Scan for the cell matching the given text and deliver its [x, y] coordinate at center. 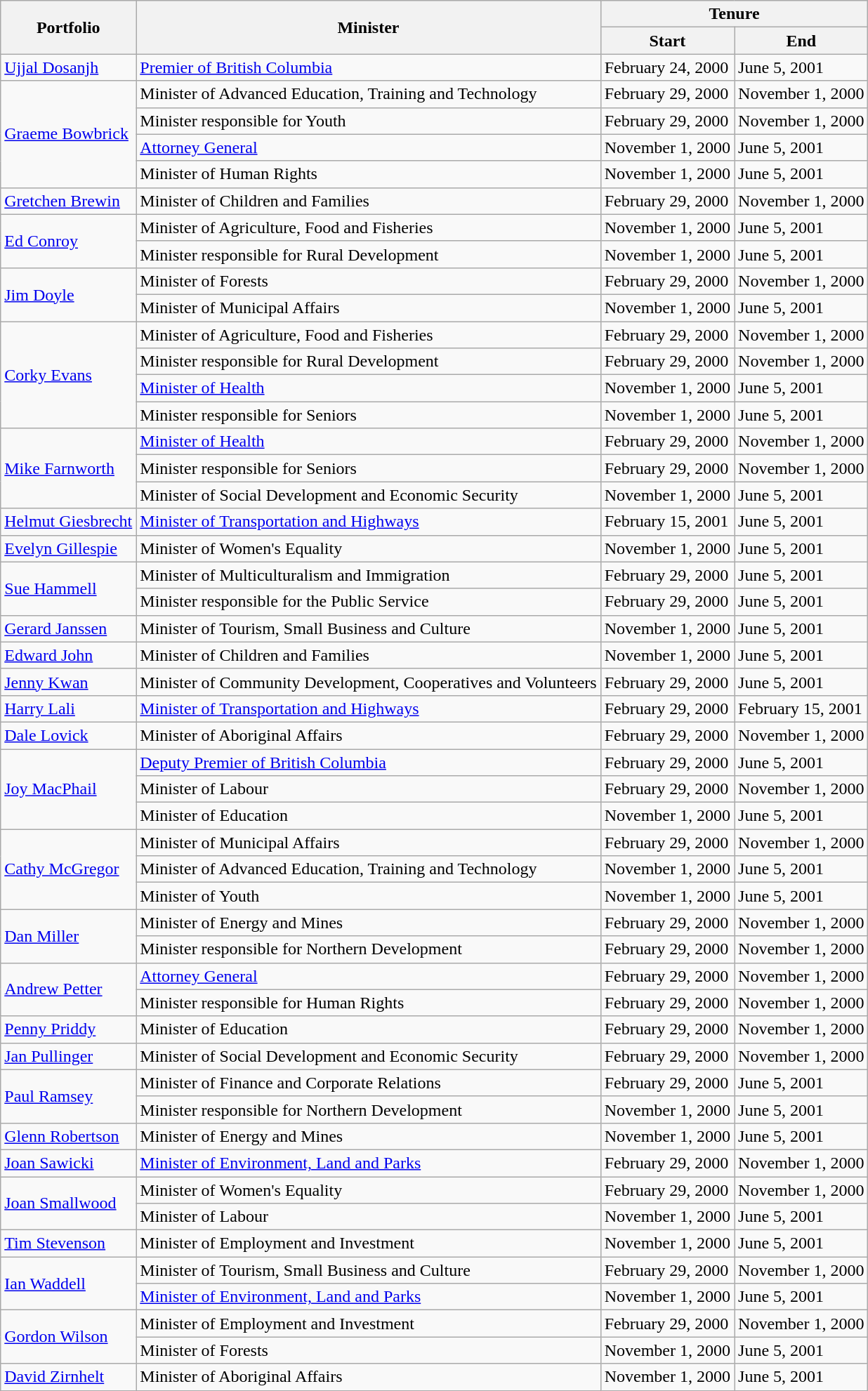
Helmut Giesbrecht [69, 522]
Edward John [69, 655]
Andrew Petter [69, 989]
Cathy McGregor [69, 869]
Dale Lovick [69, 735]
Jan Pullinger [69, 1056]
Joy MacPhail [69, 789]
Ujjal Dosanjh [69, 67]
Joan Sawicki [69, 1163]
Minister of Community Development, Cooperatives and Volunteers [368, 682]
Minister responsible for Youth [368, 121]
Minister responsible for Human Rights [368, 1003]
Ed Conroy [69, 241]
Tim Stevenson [69, 1244]
Glenn Robertson [69, 1136]
Graeme Bowbrick [69, 134]
Tenure [735, 14]
Deputy Premier of British Columbia [368, 762]
Corky Evans [69, 375]
Gordon Wilson [69, 1337]
Gretchen Brewin [69, 201]
Premier of British Columbia [368, 67]
Minister of Human Rights [368, 174]
February 24, 2000 [667, 67]
Jim Doyle [69, 294]
Minister [368, 27]
Dan Miller [69, 936]
Mike Farnworth [69, 468]
Minister responsible for the Public Service [368, 602]
Ian Waddell [69, 1284]
Start [667, 41]
Gerard Janssen [69, 628]
Minister of Multiculturalism and Immigration [368, 575]
Jenny Kwan [69, 682]
Joan Smallwood [69, 1204]
End [801, 41]
Minister of Youth [368, 896]
Minister of Finance and Corporate Relations [368, 1083]
Paul Ramsey [69, 1096]
David Zirnhelt [69, 1377]
Sue Hammell [69, 588]
Portfolio [69, 27]
Harry Lali [69, 708]
Penny Priddy [69, 1029]
Evelyn Gillespie [69, 548]
